Detect which cell encompasses the target text, then output its [x, y] center coordinate. 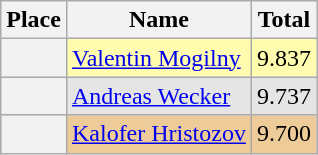
9.737 [284, 96]
Valentin Mogilny [158, 58]
Andreas Wecker [158, 96]
9.700 [284, 134]
Kalofer Hristozov [158, 134]
Total [284, 20]
Name [158, 20]
9.837 [284, 58]
Place [34, 20]
